Pinpoint the cell where the given text exists, returning its (X, Y) midpoint coordinate. 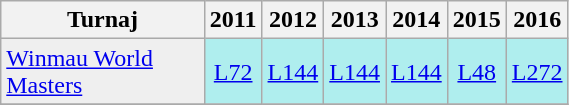
2015 (476, 20)
2013 (355, 20)
L72 (233, 72)
2016 (537, 20)
Winmau World Masters (103, 72)
2011 (233, 20)
L48 (476, 72)
L272 (537, 72)
2014 (417, 20)
Turnaj (103, 20)
2012 (293, 20)
